Capture the cell that displays the provided text and extract its [x, y] central coordinate. 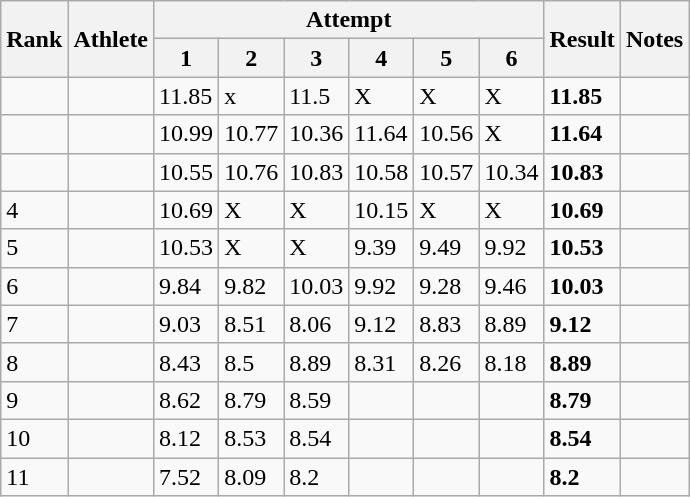
10.55 [186, 172]
Notes [654, 39]
10.15 [382, 210]
2 [252, 58]
9.49 [446, 248]
10.57 [446, 172]
8.62 [186, 400]
8.26 [446, 362]
10.34 [512, 172]
9.28 [446, 286]
8.12 [186, 438]
8.5 [252, 362]
Result [582, 39]
Athlete [111, 39]
7.52 [186, 477]
10.99 [186, 134]
9 [34, 400]
11 [34, 477]
9.84 [186, 286]
Attempt [349, 20]
9.03 [186, 324]
8.43 [186, 362]
10 [34, 438]
3 [316, 58]
8.18 [512, 362]
8.51 [252, 324]
8.06 [316, 324]
9.82 [252, 286]
9.39 [382, 248]
10.58 [382, 172]
1 [186, 58]
8.31 [382, 362]
x [252, 96]
8.59 [316, 400]
8.83 [446, 324]
10.77 [252, 134]
7 [34, 324]
9.46 [512, 286]
10.36 [316, 134]
10.76 [252, 172]
11.5 [316, 96]
Rank [34, 39]
8.53 [252, 438]
8 [34, 362]
10.56 [446, 134]
8.09 [252, 477]
